Detect which cell encompasses the target text, then output its [x, y] center coordinate. 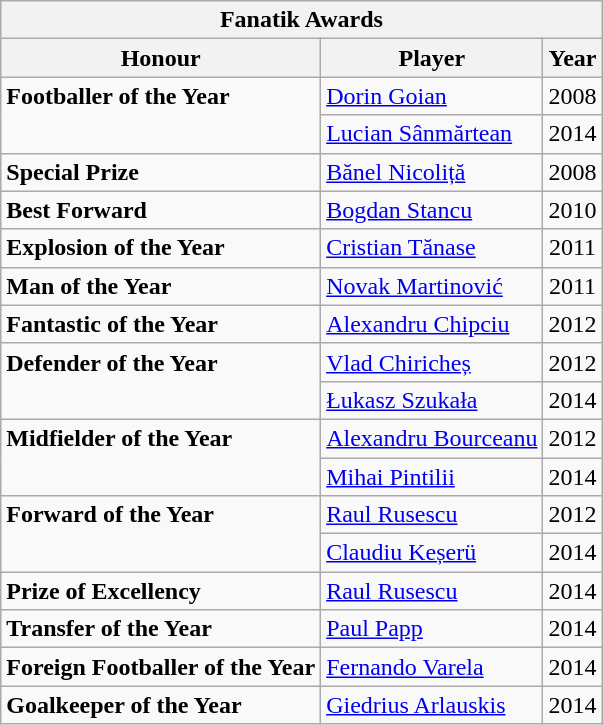
Midfielder of the Year [161, 457]
Footballer of the Year [161, 115]
Fantastic of the Year [161, 324]
Player [432, 58]
Claudiu Keșerü [432, 553]
Paul Papp [432, 629]
Bănel Nicoliță [432, 172]
Alexandru Chipciu [432, 324]
Novak Martinović [432, 286]
Lucian Sânmărtean [432, 134]
Giedrius Arlauskis [432, 705]
Goalkeeper of the Year [161, 705]
Bogdan Stancu [432, 210]
Special Prize [161, 172]
Prize of Excellency [161, 591]
Fernando Varela [432, 667]
Year [572, 58]
Transfer of the Year [161, 629]
Fanatik Awards [302, 20]
Explosion of the Year [161, 248]
Dorin Goian [432, 96]
Honour [161, 58]
Man of the Year [161, 286]
Łukasz Szukała [432, 400]
Vlad Chiricheș [432, 362]
2010 [572, 210]
Forward of the Year [161, 534]
Defender of the Year [161, 381]
Cristian Tănase [432, 248]
Mihai Pintilii [432, 477]
Foreign Footballer of the Year [161, 667]
Best Forward [161, 210]
Alexandru Bourceanu [432, 438]
